Scan for the cell matching the given text and deliver its [x, y] coordinate at center. 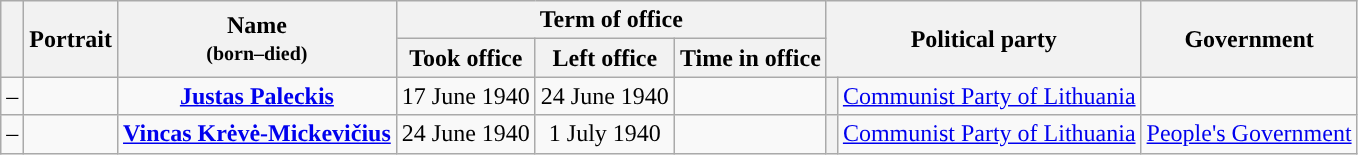
17 June 1940 [466, 96]
People's Government [1249, 134]
Justas Paleckis [256, 96]
Portrait [71, 39]
Government [1249, 39]
1 July 1940 [604, 134]
Took office [466, 58]
Time in office [750, 58]
Term of office [611, 20]
Vincas Krėvė-Mickevičius [256, 134]
Name(born–died) [256, 39]
Political party [984, 39]
Left office [604, 58]
